For the text-containing cell, return its midpoint in (x, y) coordinate format. 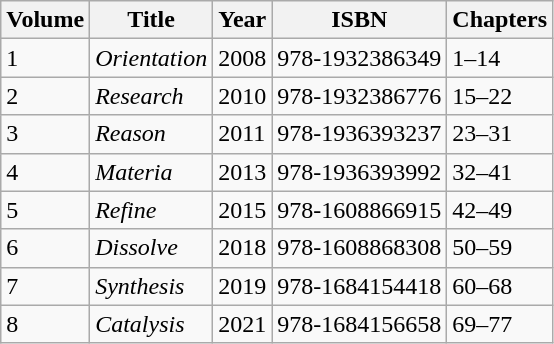
4 (46, 172)
978-1936393237 (360, 134)
69–77 (500, 324)
5 (46, 210)
Volume (46, 20)
2015 (242, 210)
Dissolve (152, 248)
978-1608868308 (360, 248)
50–59 (500, 248)
1 (46, 58)
6 (46, 248)
978-1684154418 (360, 286)
Orientation (152, 58)
978-1932386349 (360, 58)
15–22 (500, 96)
60–68 (500, 286)
2018 (242, 248)
Title (152, 20)
2 (46, 96)
8 (46, 324)
Refine (152, 210)
2021 (242, 324)
2013 (242, 172)
2011 (242, 134)
Research (152, 96)
2019 (242, 286)
978-1936393992 (360, 172)
Synthesis (152, 286)
Reason (152, 134)
Catalysis (152, 324)
978-1608866915 (360, 210)
Materia (152, 172)
32–41 (500, 172)
2008 (242, 58)
Chapters (500, 20)
42–49 (500, 210)
ISBN (360, 20)
23–31 (500, 134)
978-1932386776 (360, 96)
3 (46, 134)
2010 (242, 96)
Year (242, 20)
7 (46, 286)
978-1684156658 (360, 324)
1–14 (500, 58)
